Determine the (X, Y) coordinate at the center of the cell enclosing the given text.  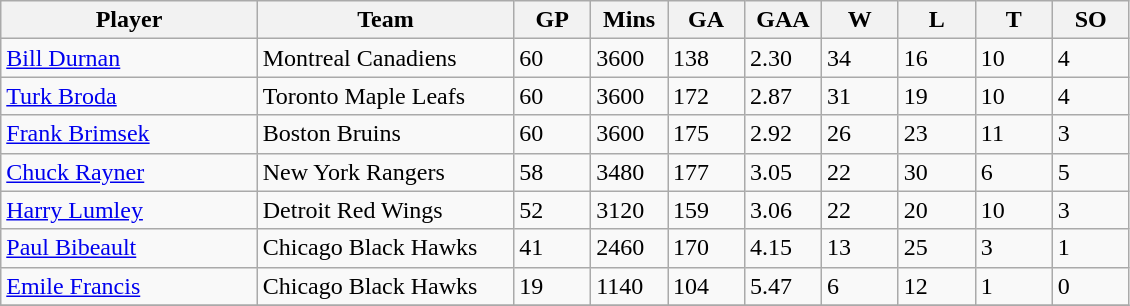
Mins (630, 20)
159 (706, 210)
4.15 (782, 248)
30 (936, 172)
SO (1090, 20)
Detroit Red Wings (385, 210)
Bill Durnan (129, 58)
138 (706, 58)
41 (552, 248)
34 (860, 58)
Toronto Maple Leafs (385, 96)
New York Rangers (385, 172)
1140 (630, 286)
31 (860, 96)
58 (552, 172)
L (936, 20)
25 (936, 248)
23 (936, 134)
172 (706, 96)
11 (1014, 134)
2.30 (782, 58)
26 (860, 134)
Montreal Canadiens (385, 58)
2.92 (782, 134)
Team (385, 20)
3480 (630, 172)
12 (936, 286)
5 (1090, 172)
GA (706, 20)
3.06 (782, 210)
GP (552, 20)
Boston Bruins (385, 134)
Turk Broda (129, 96)
Frank Brimsek (129, 134)
5.47 (782, 286)
3.05 (782, 172)
170 (706, 248)
GAA (782, 20)
2460 (630, 248)
Emile Francis (129, 286)
20 (936, 210)
Harry Lumley (129, 210)
W (860, 20)
52 (552, 210)
T (1014, 20)
Chuck Rayner (129, 172)
Paul Bibeault (129, 248)
16 (936, 58)
2.87 (782, 96)
3120 (630, 210)
104 (706, 286)
0 (1090, 286)
175 (706, 134)
177 (706, 172)
Player (129, 20)
13 (860, 248)
